Pinpoint the cell where the given text exists, returning its [X, Y] midpoint coordinate. 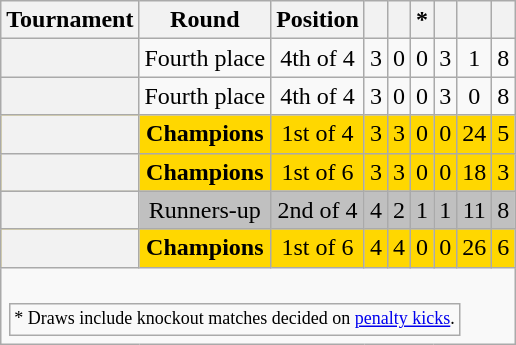
Position [318, 20]
18 [474, 172]
5 [504, 134]
1st of 4 [318, 134]
26 [474, 248]
Runners-up [205, 210]
6 [504, 248]
* [422, 20]
Round [205, 20]
2 [398, 210]
24 [474, 134]
Tournament [70, 20]
11 [474, 210]
2nd of 4 [318, 210]
